Determine the (x, y) coordinate at the center of the cell enclosing the given text.  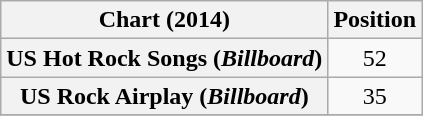
Position (375, 20)
35 (375, 96)
Chart (2014) (164, 20)
US Rock Airplay (Billboard) (164, 96)
US Hot Rock Songs (Billboard) (164, 58)
52 (375, 58)
